Identify which cell holds the provided text, then report its (x, y) central coordinate. 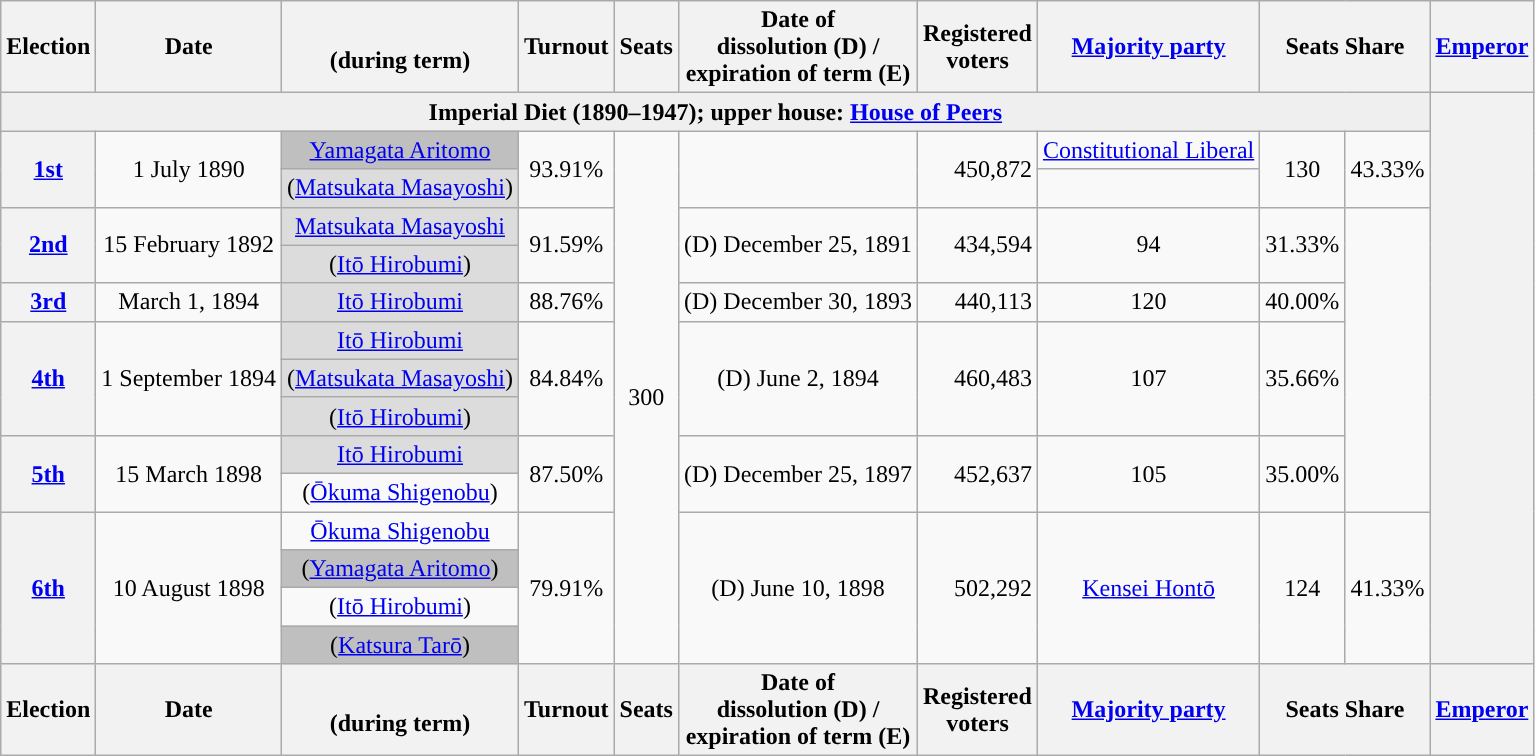
440,113 (977, 302)
107 (1148, 378)
84.84% (567, 378)
87.50% (567, 473)
124 (1302, 588)
(Yamagata Aritomo) (400, 569)
Matsukata Masayoshi (400, 226)
41.33% (1388, 588)
Imperial Diet (1890–1947); upper house: House of Peers (716, 112)
(D) December 30, 1893 (798, 302)
434,594 (977, 245)
452,637 (977, 473)
(Katsura Tarō) (400, 645)
88.76% (567, 302)
15 February 1892 (189, 245)
4th (48, 378)
300 (646, 398)
Constitutional Liberal (1148, 150)
40.00% (1302, 302)
(D) June 10, 1898 (798, 588)
(D) June 2, 1894 (798, 378)
1st (48, 169)
1 September 1894 (189, 378)
43.33% (1388, 169)
105 (1148, 473)
5th (48, 473)
Kensei Hontō (1148, 588)
3rd (48, 302)
Ōkuma Shigenobu (400, 531)
15 March 1898 (189, 473)
94 (1148, 245)
(Ōkuma Shigenobu) (400, 492)
79.91% (567, 588)
1 July 1890 (189, 169)
93.91% (567, 169)
91.59% (567, 245)
2nd (48, 245)
6th (48, 588)
502,292 (977, 588)
31.33% (1302, 245)
120 (1148, 302)
10 August 1898 (189, 588)
130 (1302, 169)
(D) December 25, 1891 (798, 245)
35.00% (1302, 473)
35.66% (1302, 378)
460,483 (977, 378)
(D) December 25, 1897 (798, 473)
Yamagata Aritomo (400, 150)
March 1, 1894 (189, 302)
450,872 (977, 169)
